Identify which cell holds the provided text, then report its [x, y] central coordinate. 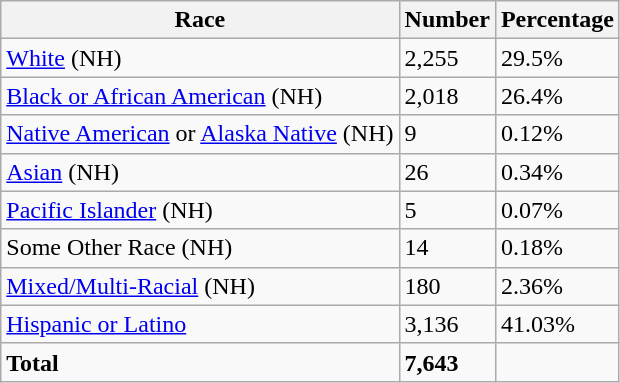
0.07% [557, 210]
Pacific Islander (NH) [200, 210]
0.34% [557, 172]
Hispanic or Latino [200, 324]
Black or African American (NH) [200, 96]
26 [447, 172]
5 [447, 210]
7,643 [447, 362]
9 [447, 134]
2,018 [447, 96]
2.36% [557, 286]
3,136 [447, 324]
29.5% [557, 58]
Total [200, 362]
0.18% [557, 248]
26.4% [557, 96]
Race [200, 20]
180 [447, 286]
Percentage [557, 20]
Some Other Race (NH) [200, 248]
0.12% [557, 134]
14 [447, 248]
Number [447, 20]
Asian (NH) [200, 172]
2,255 [447, 58]
Native American or Alaska Native (NH) [200, 134]
Mixed/Multi-Racial (NH) [200, 286]
White (NH) [200, 58]
41.03% [557, 324]
